Return the (X, Y) coordinate for the center point of the cell that contains the specified text.  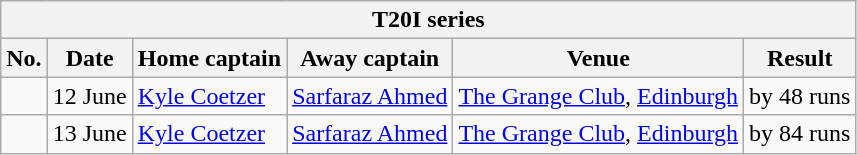
by 84 runs (800, 134)
Venue (598, 58)
Away captain (370, 58)
Result (800, 58)
T20I series (428, 20)
by 48 runs (800, 96)
No. (24, 58)
Home captain (209, 58)
13 June (90, 134)
12 June (90, 96)
Date (90, 58)
